Locate the cell with the specified text and output its (x, y) center coordinate. 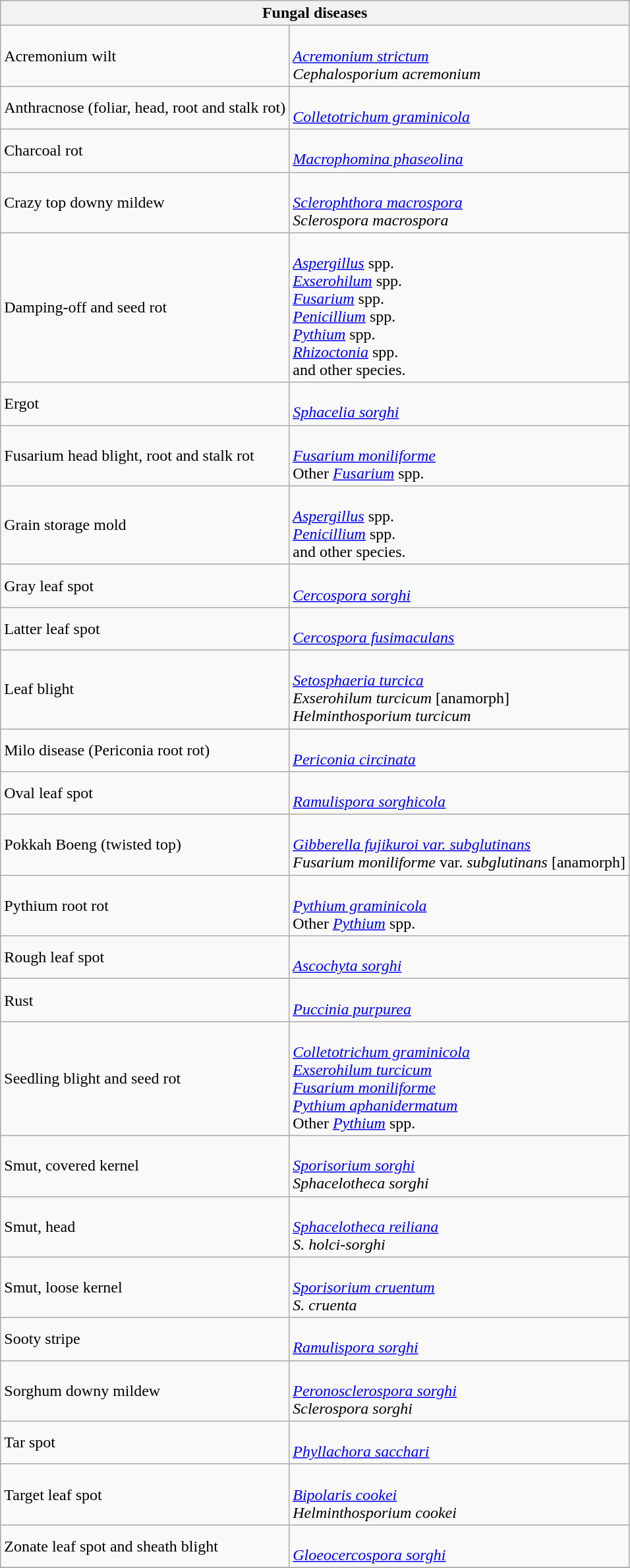
Smut, head (145, 1227)
Peronosclerospora sorghi Sclerospora sorghi (459, 1391)
Acremonium wilt (145, 56)
Sphacelotheca reiliana S. holci-sorghi (459, 1227)
Fusarium head blight, root and stalk rot (145, 455)
Pokkah Boeng (twisted top) (145, 845)
Sclerophthora macrospora Sclerospora macrospora (459, 202)
Smut, loose kernel (145, 1287)
Grain storage mold (145, 525)
Smut, covered kernel (145, 1166)
Oval leaf spot (145, 794)
Seedling blight and seed rot (145, 1078)
Macrophomina phaseolina (459, 150)
Periconia circinata (459, 750)
Aspergillus spp. Exserohilum spp. Fusarium spp. Penicillium spp. Pythium spp. Rhizoctonia spp. and other species. (459, 307)
Phyllachora sacchari (459, 1442)
Cercospora fusimaculans (459, 629)
Sorghum downy mildew (145, 1391)
Gibberella fujikuroi var. subglutinans Fusarium moniliforme var. subglutinans [anamorph] (459, 845)
Gray leaf spot (145, 585)
Sporisorium sorghi Sphacelotheca sorghi (459, 1166)
Crazy top downy mildew (145, 202)
Milo disease (Periconia root rot) (145, 750)
Bipolaris cookei Helminthosporium cookei (459, 1494)
Ramulispora sorghicola (459, 794)
Rust (145, 1001)
Sooty stripe (145, 1339)
Ergot (145, 403)
Sphacelia sorghi (459, 403)
Anthracnose (foliar, head, root and stalk rot) (145, 108)
Acremonium strictum Cephalosporium acremonium (459, 56)
Latter leaf spot (145, 629)
Pythium graminicola Other Pythium spp. (459, 906)
Aspergillus spp. Penicillium spp. and other species. (459, 525)
Fungal diseases (315, 13)
Colletotrichum graminicola (459, 108)
Pythium root rot (145, 906)
Leaf blight (145, 689)
Target leaf spot (145, 1494)
Ascochyta sorghi (459, 957)
Cercospora sorghi (459, 585)
Zonate leaf spot and sheath blight (145, 1546)
Setosphaeria turcica Exserohilum turcicum [anamorph] Helminthosporium turcicum (459, 689)
Charcoal rot (145, 150)
Ramulispora sorghi (459, 1339)
Sporisorium cruentum S. cruenta (459, 1287)
Tar spot (145, 1442)
Fusarium moniliformeOther Fusarium spp. (459, 455)
Puccinia purpurea (459, 1001)
Rough leaf spot (145, 957)
Colletotrichum graminicola Exserohilum turcicum Fusarium moniliforme Pythium aphanidermatum Other Pythium spp. (459, 1078)
Damping-off and seed rot (145, 307)
Gloeocercospora sorghi (459, 1546)
